Locate the cell with the specified text and output its [x, y] center coordinate. 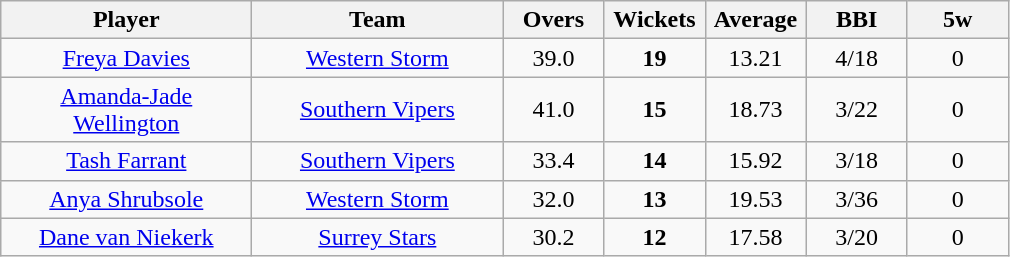
18.73 [756, 110]
19 [654, 58]
13 [654, 199]
Tash Farrant [126, 161]
5w [958, 20]
13.21 [756, 58]
33.4 [554, 161]
3/20 [856, 237]
Average [756, 20]
32.0 [554, 199]
41.0 [554, 110]
Freya Davies [126, 58]
Overs [554, 20]
14 [654, 161]
17.58 [756, 237]
12 [654, 237]
15.92 [756, 161]
39.0 [554, 58]
30.2 [554, 237]
3/36 [856, 199]
15 [654, 110]
Team [378, 20]
4/18 [856, 58]
Player [126, 20]
BBI [856, 20]
Amanda-Jade Wellington [126, 110]
Surrey Stars [378, 237]
19.53 [756, 199]
Dane van Niekerk [126, 237]
3/22 [856, 110]
3/18 [856, 161]
Wickets [654, 20]
Anya Shrubsole [126, 199]
